For the text-containing cell, return its midpoint in [x, y] coordinate format. 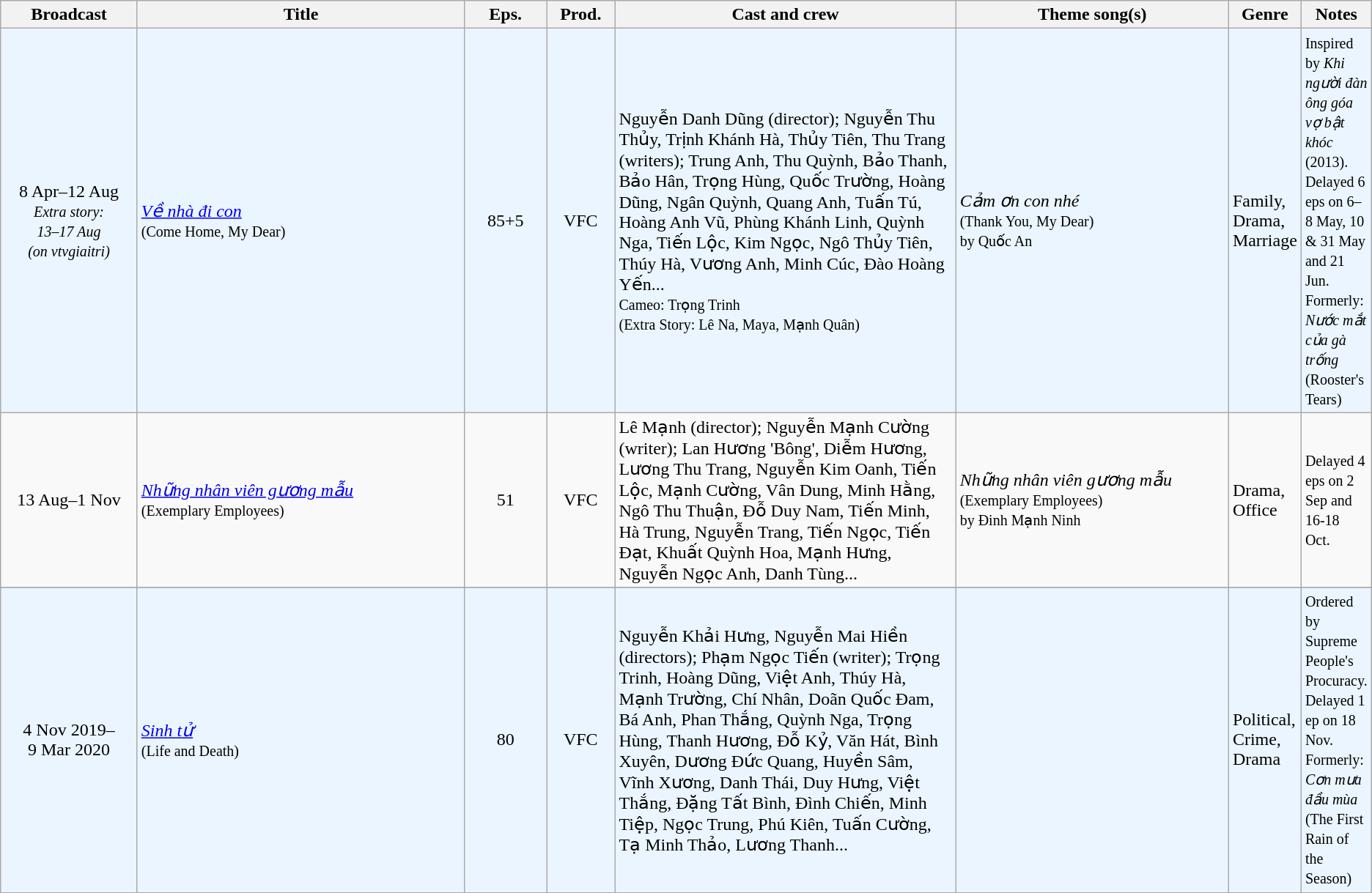
Những nhân viên gương mẫu (Exemplary Employees) [300, 500]
Broadcast [69, 15]
Genre [1265, 15]
Theme song(s) [1092, 15]
Về nhà đi con (Come Home, My Dear) [300, 221]
Cảm ơn con nhé (Thank You, My Dear)by Quốc An [1092, 221]
Family, Drama, Marriage [1265, 221]
Ordered by Supreme People's Procuracy. Delayed 1 ep on 18 Nov.Formerly: Cơn mưa đầu mùa(The First Rain of the Season) [1336, 740]
Title [300, 15]
8 Apr–12 Aug Extra story: 13–17 Aug (on vtvgiaitri) [69, 221]
Drama, Office [1265, 500]
80 [506, 740]
4 Nov 2019–9 Mar 2020 [69, 740]
51 [506, 500]
13 Aug–1 Nov [69, 500]
Eps. [506, 15]
Những nhân viên gương mẫu (Exemplary Employees)by Đinh Mạnh Ninh [1092, 500]
Political, Crime, Drama [1265, 740]
Delayed 4 eps on 2 Sep and 16-18 Oct. [1336, 500]
Prod. [580, 15]
Cast and crew [786, 15]
Sinh tử (Life and Death) [300, 740]
85+5 [506, 221]
Notes [1336, 15]
